Locate the cell with the specified text and output its (X, Y) center coordinate. 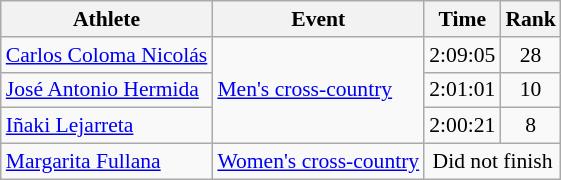
Men's cross-country (318, 90)
José Antonio Hermida (107, 90)
Carlos Coloma Nicolás (107, 55)
2:01:01 (462, 90)
Time (462, 19)
Did not finish (492, 162)
2:00:21 (462, 126)
10 (530, 90)
Athlete (107, 19)
28 (530, 55)
Event (318, 19)
Margarita Fullana (107, 162)
Rank (530, 19)
2:09:05 (462, 55)
Women's cross-country (318, 162)
Iñaki Lejarreta (107, 126)
8 (530, 126)
